Detect which cell encompasses the target text, then output its (x, y) center coordinate. 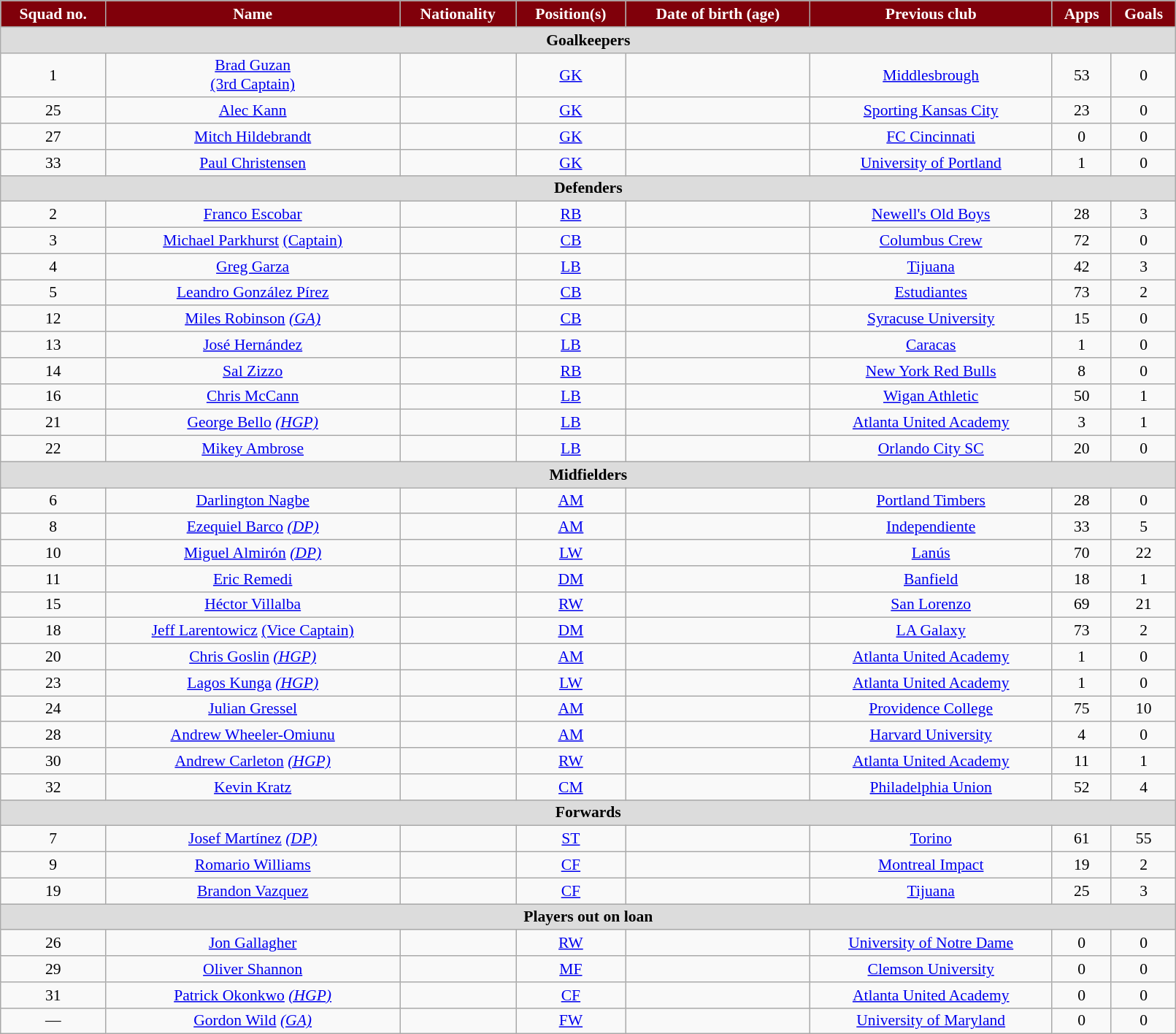
30 (53, 761)
Mikey Ambrose (253, 449)
Andrew Carleton (HGP) (253, 761)
Eric Remedi (253, 579)
Mitch Hildebrandt (253, 137)
FW (571, 1021)
52 (1082, 787)
Oliver Shannon (253, 969)
14 (53, 371)
University of Maryland (931, 1021)
Previous club (931, 14)
72 (1082, 241)
Position(s) (571, 14)
Paul Christensen (253, 163)
Apps (1082, 14)
Wigan Athletic (931, 397)
Forwards (588, 813)
New York Red Bulls (931, 371)
69 (1082, 605)
Midfielders (588, 475)
José Hernández (253, 345)
Franco Escobar (253, 215)
Orlando City SC (931, 449)
Defenders (588, 188)
— (53, 1021)
Alec Kann (253, 111)
FC Cincinnati (931, 137)
24 (53, 709)
Romario Williams (253, 865)
Caracas (931, 345)
27 (53, 137)
26 (53, 943)
42 (1082, 267)
Jon Gallagher (253, 943)
53 (1082, 74)
Miles Robinson (GA) (253, 319)
Sporting Kansas City (931, 111)
Newell's Old Boys (931, 215)
Montreal Impact (931, 865)
Torino (931, 839)
George Bello (HGP) (253, 423)
Leandro González Pírez (253, 293)
Name (253, 14)
University of Portland (931, 163)
Portland Timbers (931, 501)
12 (53, 319)
Columbus Crew (931, 241)
Syracuse University (931, 319)
7 (53, 839)
Darlington Nagbe (253, 501)
Chris McCann (253, 397)
Josef Martínez (DP) (253, 839)
San Lorenzo (931, 605)
Michael Parkhurst (Captain) (253, 241)
Nationality (458, 14)
32 (53, 787)
ST (571, 839)
Patrick Okonkwo (HGP) (253, 995)
Lagos Kunga (HGP) (253, 683)
6 (53, 501)
Brad Guzan(3rd Captain) (253, 74)
61 (1082, 839)
Players out on loan (588, 917)
Date of birth (age) (718, 14)
Greg Garza (253, 267)
Banfield (931, 579)
50 (1082, 397)
Harvard University (931, 735)
Goals (1143, 14)
Middlesbrough (931, 74)
Clemson University (931, 969)
Goalkeepers (588, 40)
Andrew Wheeler-Omiunu (253, 735)
31 (53, 995)
Héctor Villalba (253, 605)
Jeff Larentowicz (Vice Captain) (253, 631)
Lanús (931, 553)
Independiente (931, 527)
Kevin Kratz (253, 787)
Brandon Vazquez (253, 891)
Philadelphia Union (931, 787)
Chris Goslin (HGP) (253, 657)
13 (53, 345)
Squad no. (53, 14)
CM (571, 787)
LA Galaxy (931, 631)
University of Notre Dame (931, 943)
Miguel Almirón (DP) (253, 553)
75 (1082, 709)
55 (1143, 839)
29 (53, 969)
Estudiantes (931, 293)
Julian Gressel (253, 709)
Ezequiel Barco (DP) (253, 527)
9 (53, 865)
70 (1082, 553)
Gordon Wild (GA) (253, 1021)
16 (53, 397)
MF (571, 969)
Sal Zizzo (253, 371)
Providence College (931, 709)
